From the cell containing the given text, extract its center point as [X, Y] coordinate. 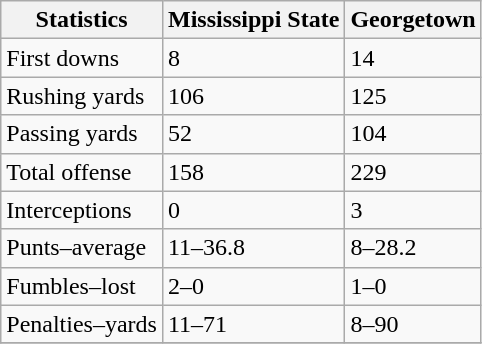
Passing yards [82, 134]
14 [413, 58]
229 [413, 172]
Interceptions [82, 210]
158 [253, 172]
8 [253, 58]
0 [253, 210]
Rushing yards [82, 96]
Punts–average [82, 248]
3 [413, 210]
Mississippi State [253, 20]
11–71 [253, 324]
Total offense [82, 172]
First downs [82, 58]
Georgetown [413, 20]
Penalties–yards [82, 324]
125 [413, 96]
8–90 [413, 324]
Fumbles–lost [82, 286]
106 [253, 96]
2–0 [253, 286]
52 [253, 134]
104 [413, 134]
Statistics [82, 20]
8–28.2 [413, 248]
11–36.8 [253, 248]
1–0 [413, 286]
